Identify which cell holds the provided text, then report its [X, Y] central coordinate. 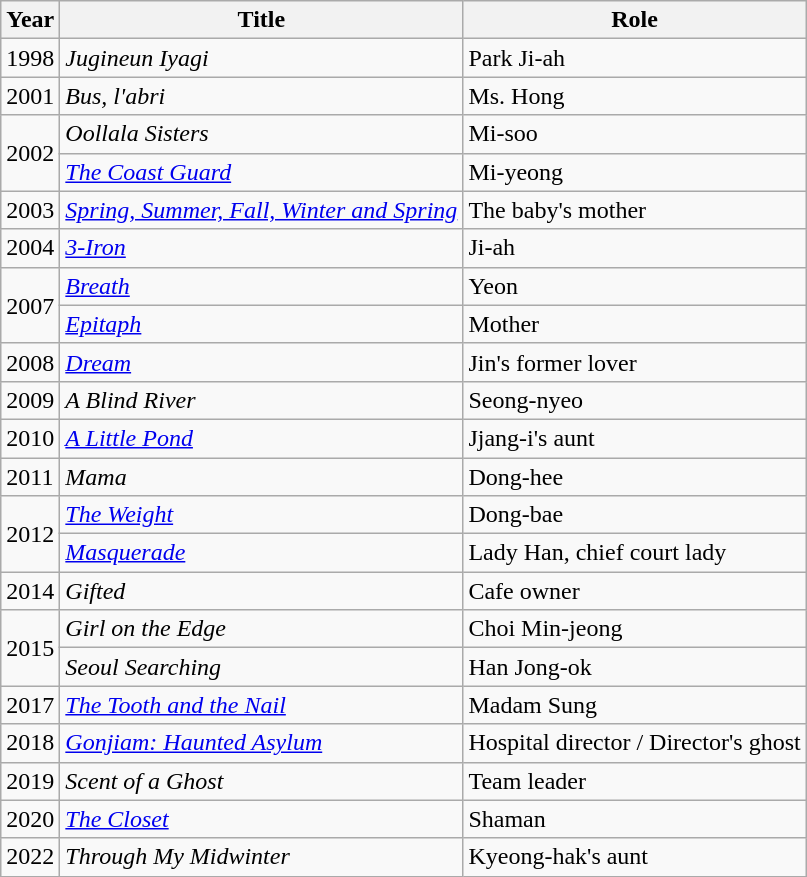
2004 [30, 248]
Mi-soo [634, 134]
Shaman [634, 819]
Yeon [634, 286]
2018 [30, 743]
Choi Min-jeong [634, 629]
Team leader [634, 781]
Girl on the Edge [262, 629]
Seong-nyeo [634, 400]
Through My Midwinter [262, 857]
Hospital director / Director's ghost [634, 743]
The baby's mother [634, 210]
Park Ji-ah [634, 58]
2020 [30, 819]
A Blind River [262, 400]
Mother [634, 324]
2009 [30, 400]
The Closet [262, 819]
Jin's former lover [634, 362]
Bus, l'abri [262, 96]
2022 [30, 857]
3-Iron [262, 248]
2019 [30, 781]
Dream [262, 362]
2017 [30, 705]
Jugineun Iyagi [262, 58]
Scent of a Ghost [262, 781]
Gonjiam: Haunted Asylum [262, 743]
2010 [30, 438]
Masquerade [262, 553]
1998 [30, 58]
Han Jong-ok [634, 667]
Lady Han, chief court lady [634, 553]
Kyeong-hak's aunt [634, 857]
Jjang-i's aunt [634, 438]
Gifted [262, 591]
Ji-ah [634, 248]
Ms. Hong [634, 96]
Year [30, 20]
A Little Pond [262, 438]
2008 [30, 362]
Cafe owner [634, 591]
2015 [30, 648]
Role [634, 20]
Dong-hee [634, 477]
The Coast Guard [262, 172]
2007 [30, 305]
The Weight [262, 515]
Mama [262, 477]
Title [262, 20]
Oollala Sisters [262, 134]
Madam Sung [634, 705]
2001 [30, 96]
The Tooth and the Nail [262, 705]
Dong-bae [634, 515]
2012 [30, 534]
2002 [30, 153]
Mi-yeong [634, 172]
Seoul Searching [262, 667]
2011 [30, 477]
2003 [30, 210]
Spring, Summer, Fall, Winter and Spring [262, 210]
Breath [262, 286]
Epitaph [262, 324]
2014 [30, 591]
